Return the (x, y) coordinate for the center point of the cell that contains the specified text.  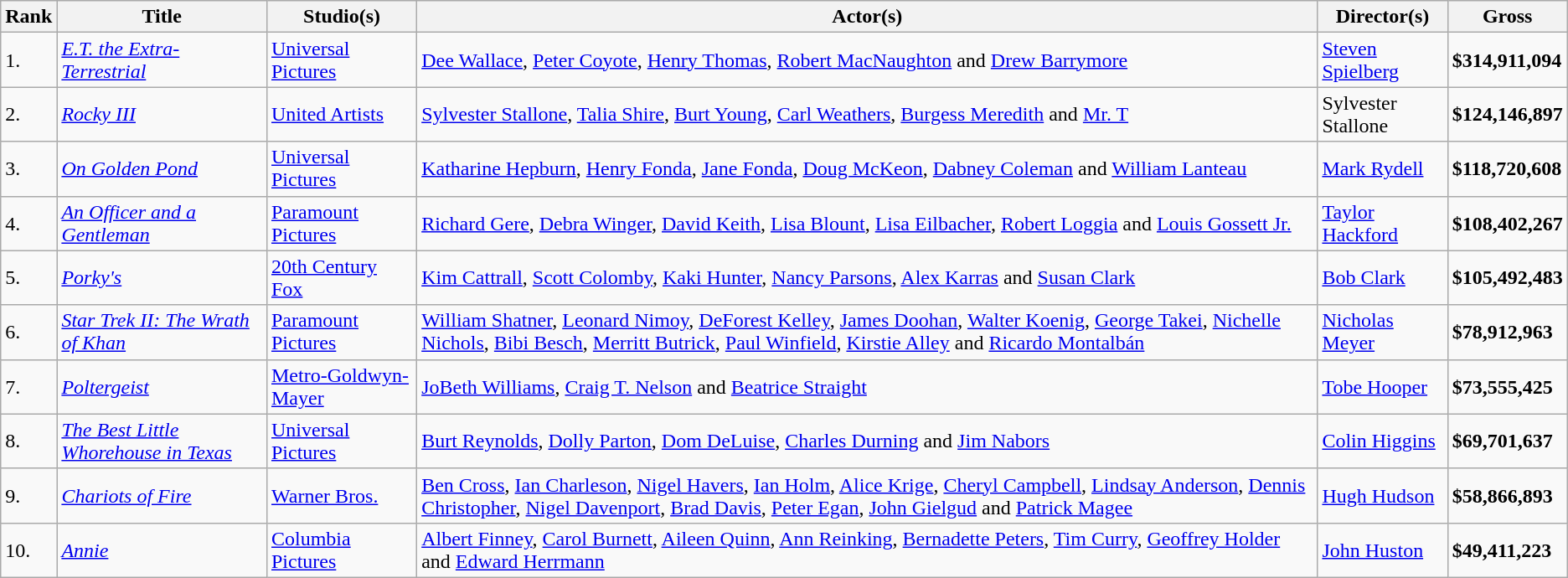
Albert Finney, Carol Burnett, Aileen Quinn, Ann Reinking, Bernadette Peters, Tim Curry, Geoffrey Holder and Edward Herrmann (868, 550)
$108,402,267 (1508, 223)
7. (28, 387)
9. (28, 496)
JoBeth Williams, Craig T. Nelson and Beatrice Straight (868, 387)
Annie (162, 550)
Rocky III (162, 114)
20th Century Fox (342, 278)
Taylor Hackford (1382, 223)
Burt Reynolds, Dolly Parton, Dom DeLuise, Charles Durning and Jim Nabors (868, 441)
Actor(s) (868, 17)
6. (28, 332)
Title (162, 17)
2. (28, 114)
$124,146,897 (1508, 114)
Kim Cattrall, Scott Colomby, Kaki Hunter, Nancy Parsons, Alex Karras and Susan Clark (868, 278)
10. (28, 550)
E.T. the Extra-Terrestrial (162, 60)
$69,701,637 (1508, 441)
Star Trek II: The Wrath of Khan (162, 332)
Director(s) (1382, 17)
The Best Little Whorehouse in Texas (162, 441)
$73,555,425 (1508, 387)
An Officer and a Gentleman (162, 223)
Tobe Hooper (1382, 387)
Bob Clark (1382, 278)
3. (28, 169)
$105,492,483 (1508, 278)
Colin Higgins (1382, 441)
Poltergeist (162, 387)
Dee Wallace, Peter Coyote, Henry Thomas, Robert MacNaughton and Drew Barrymore (868, 60)
$49,411,223 (1508, 550)
5. (28, 278)
United Artists (342, 114)
John Huston (1382, 550)
Porky's (162, 278)
On Golden Pond (162, 169)
4. (28, 223)
Richard Gere, Debra Winger, David Keith, Lisa Blount, Lisa Eilbacher, Robert Loggia and Louis Gossett Jr. (868, 223)
Sylvester Stallone (1382, 114)
$58,866,893 (1508, 496)
Gross (1508, 17)
Steven Spielberg (1382, 60)
$78,912,963 (1508, 332)
Mark Rydell (1382, 169)
Hugh Hudson (1382, 496)
Sylvester Stallone, Talia Shire, Burt Young, Carl Weathers, Burgess Meredith and Mr. T (868, 114)
Columbia Pictures (342, 550)
Katharine Hepburn, Henry Fonda, Jane Fonda, Doug McKeon, Dabney Coleman and William Lanteau (868, 169)
$314,911,094 (1508, 60)
Warner Bros. (342, 496)
$118,720,608 (1508, 169)
Rank (28, 17)
Chariots of Fire (162, 496)
Nicholas Meyer (1382, 332)
Studio(s) (342, 17)
8. (28, 441)
Metro-Goldwyn-Mayer (342, 387)
1. (28, 60)
